Provide the (X, Y) coordinate of the cell's center where the given text is located.  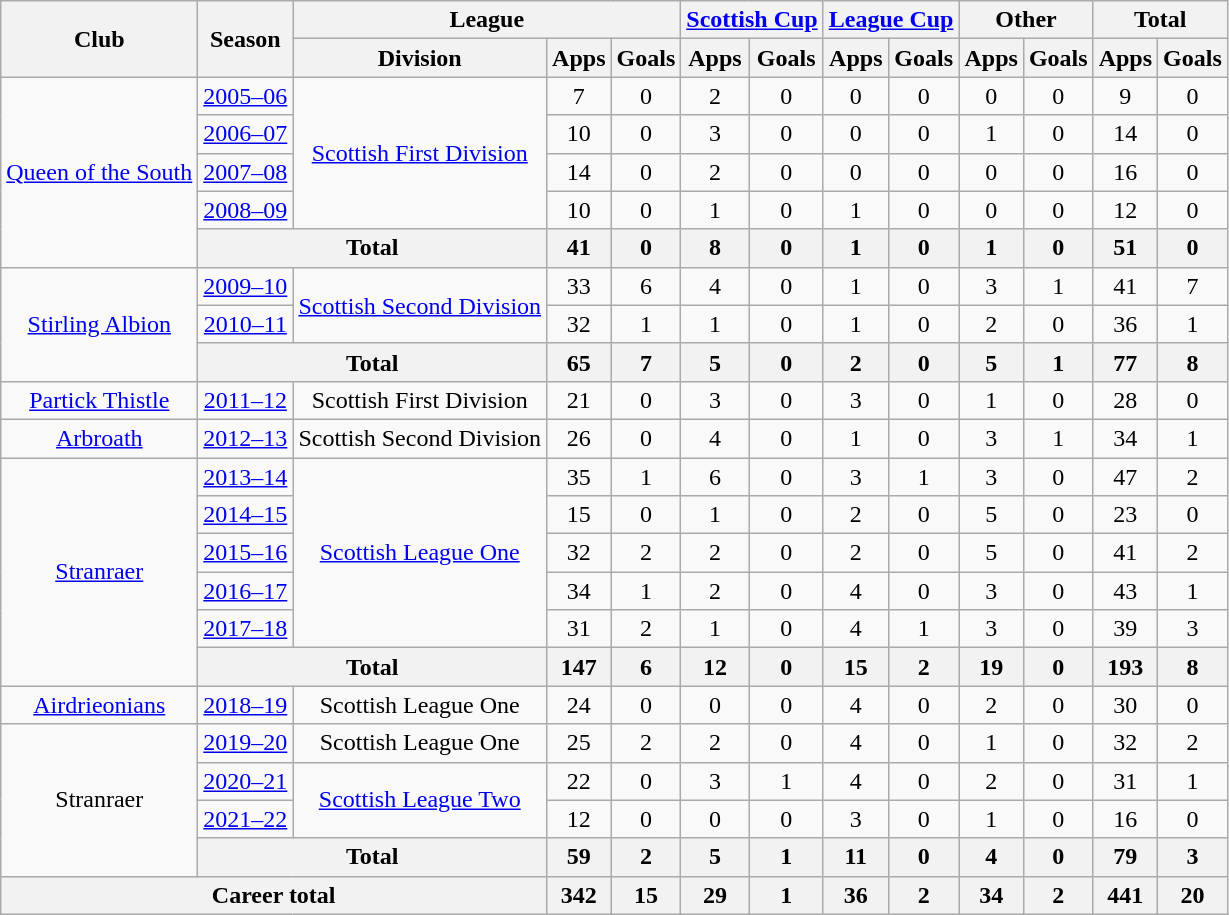
Arbroath (100, 438)
2019–20 (246, 743)
Season (246, 39)
77 (1125, 362)
43 (1125, 591)
Division (420, 58)
2015–16 (246, 553)
33 (579, 286)
30 (1125, 705)
59 (579, 857)
2012–13 (246, 438)
2013–14 (246, 477)
39 (1125, 629)
Partick Thistle (100, 400)
2017–18 (246, 629)
2018–19 (246, 705)
28 (1125, 400)
2014–15 (246, 515)
11 (856, 857)
Scottish League Two (420, 800)
25 (579, 743)
65 (579, 362)
2005–06 (246, 96)
22 (579, 781)
193 (1125, 667)
2010–11 (246, 324)
2020–21 (246, 781)
35 (579, 477)
9 (1125, 96)
2016–17 (246, 591)
Airdrieonians (100, 705)
Career total (274, 895)
24 (579, 705)
19 (991, 667)
2006–07 (246, 134)
Queen of the South (100, 172)
2011–12 (246, 400)
League (487, 20)
20 (1193, 895)
2007–08 (246, 172)
26 (579, 438)
League Cup (891, 20)
Club (100, 39)
2008–09 (246, 210)
47 (1125, 477)
29 (715, 895)
79 (1125, 857)
Scottish Cup (752, 20)
Stirling Albion (100, 324)
21 (579, 400)
23 (1125, 515)
2021–22 (246, 819)
147 (579, 667)
Other (1026, 20)
342 (579, 895)
2009–10 (246, 286)
51 (1125, 248)
441 (1125, 895)
